Provide the (X, Y) coordinate of the cell's center where the given text is located.  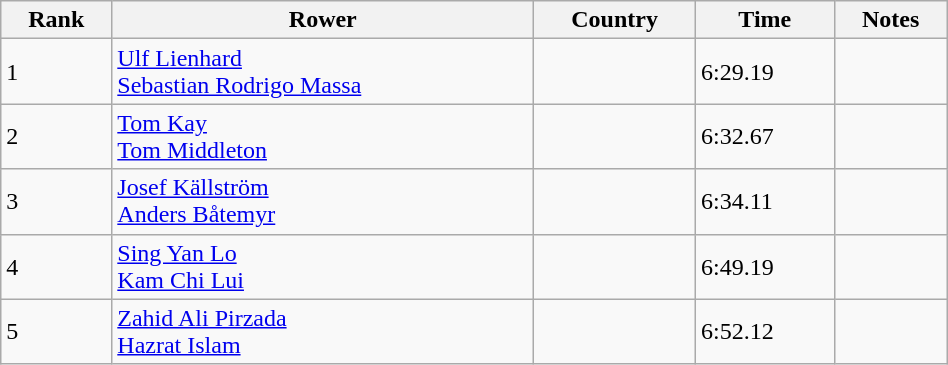
Country (615, 20)
Notes (890, 20)
Sing Yan LoKam Chi Lui (323, 266)
Ulf LienhardSebastian Rodrigo Massa (323, 72)
3 (56, 202)
6:49.19 (764, 266)
6:32.67 (764, 136)
Time (764, 20)
Josef Källström Anders Båtemyr (323, 202)
5 (56, 332)
2 (56, 136)
Rower (323, 20)
Rank (56, 20)
4 (56, 266)
1 (56, 72)
6:52.12 (764, 332)
6:29.19 (764, 72)
Zahid Ali Pirzada Hazrat Islam (323, 332)
6:34.11 (764, 202)
Tom Kay Tom Middleton (323, 136)
